Detect which cell encompasses the target text, then output its [x, y] center coordinate. 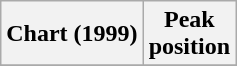
Peakposition [189, 34]
Chart (1999) [72, 34]
